Determine the [X, Y] coordinate at the center of the cell enclosing the given text.  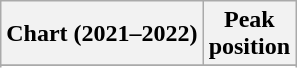
Chart (2021–2022) [102, 34]
Peakposition [249, 34]
